Return the (x, y) coordinate for the center point of the cell that contains the specified text.  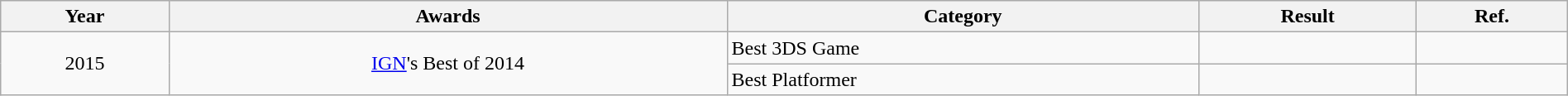
Category (963, 17)
Awards (448, 17)
Best Platformer (963, 79)
Best 3DS Game (963, 48)
Year (84, 17)
Ref. (1492, 17)
IGN's Best of 2014 (448, 64)
Result (1308, 17)
2015 (84, 64)
